Extract the [x, y] coordinate from the center of the cell holding the provided text.  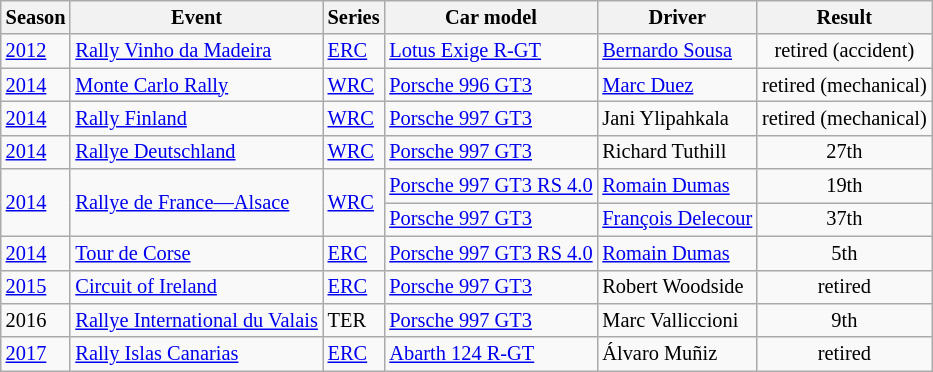
Richard Tuthill [677, 152]
Result [844, 17]
Robert Woodside [677, 287]
27th [844, 152]
retired (accident) [844, 51]
37th [844, 219]
2016 [36, 320]
Rally Vinho da Madeira [196, 51]
Rallye Deutschland [196, 152]
Circuit of Ireland [196, 287]
2012 [36, 51]
Bernardo Sousa [677, 51]
Marc Valliccioni [677, 320]
Driver [677, 17]
Abarth 124 R-GT [490, 354]
Marc Duez [677, 85]
Álvaro Muñiz [677, 354]
Series [354, 17]
Monte Carlo Rally [196, 85]
Rallye International du Valais [196, 320]
TER [354, 320]
François Delecour [677, 219]
Rallye de France—Alsace [196, 202]
Lotus Exige R-GT [490, 51]
2015 [36, 287]
Season [36, 17]
19th [844, 186]
9th [844, 320]
Car model [490, 17]
Event [196, 17]
Jani Ylipahkala [677, 118]
2017 [36, 354]
Rally Islas Canarias [196, 354]
5th [844, 253]
Tour de Corse [196, 253]
Porsche 996 GT3 [490, 85]
Rally Finland [196, 118]
